From the cell containing the given text, extract its center point as (X, Y) coordinate. 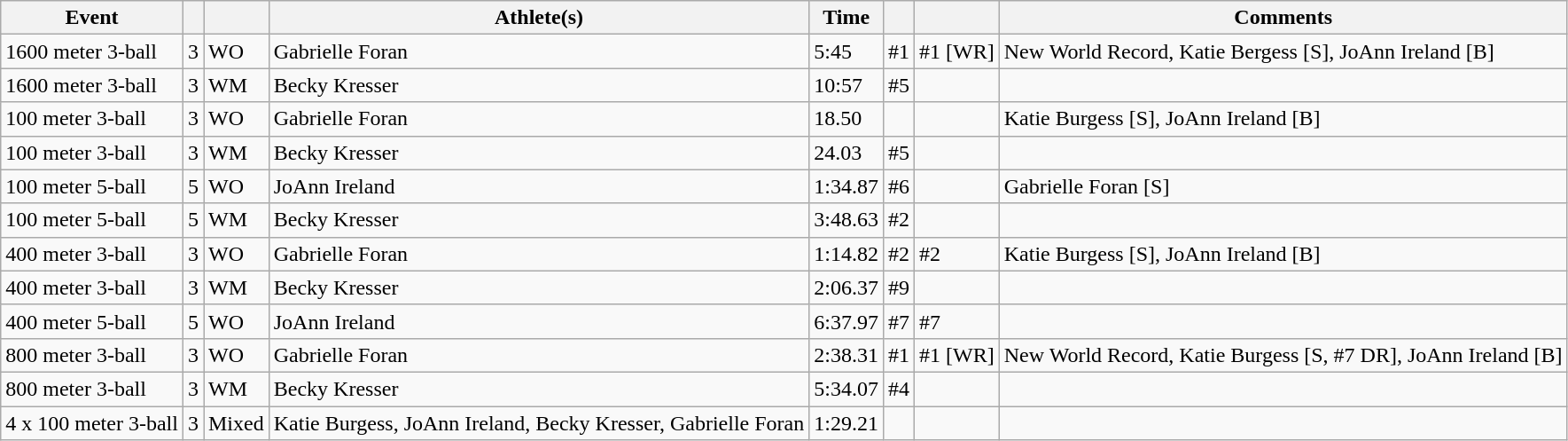
6:37.97 (846, 321)
2:06.37 (846, 287)
Gabrielle Foran [S] (1283, 186)
#9 (899, 287)
1:14.82 (846, 254)
24.03 (846, 153)
Katie Burgess, JoAnn Ireland, Becky Kresser, Gabrielle Foran (539, 423)
18.50 (846, 119)
Time (846, 18)
Comments (1283, 18)
5:45 (846, 51)
New World Record, Katie Burgess [S, #7 DR], JoAnn Ireland [B] (1283, 355)
2:38.31 (846, 355)
Athlete(s) (539, 18)
1:29.21 (846, 423)
#4 (899, 389)
Event (92, 18)
Mixed (237, 423)
1:34.87 (846, 186)
3:48.63 (846, 220)
5:34.07 (846, 389)
New World Record, Katie Bergess [S], JoAnn Ireland [B] (1283, 51)
400 meter 5-ball (92, 321)
4 x 100 meter 3-ball (92, 423)
10:57 (846, 85)
#6 (899, 186)
